Capture the cell that displays the provided text and extract its (X, Y) central coordinate. 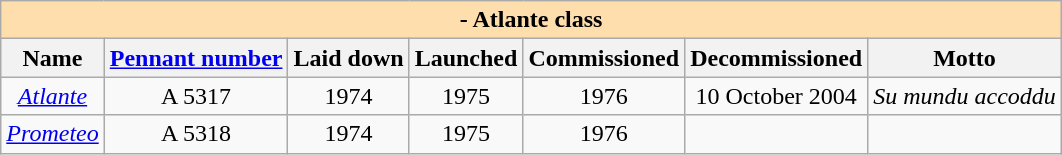
Motto (965, 58)
Commissioned (604, 58)
Name (52, 58)
Laid down (348, 58)
Launched (466, 58)
A 5318 (196, 134)
Prometeo (52, 134)
Decommissioned (776, 58)
Su mundu accoddu (965, 96)
A 5317 (196, 96)
- Atlante class (532, 20)
Pennant number (196, 58)
10 October 2004 (776, 96)
Atlante (52, 96)
